Return (X, Y) of the center of cell containing provided text 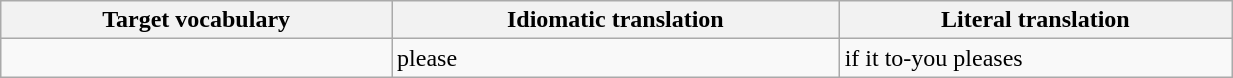
if it to-you pleases (1036, 58)
Target vocabulary (196, 20)
please (616, 58)
Literal translation (1036, 20)
Idiomatic translation (616, 20)
